Search for the cell housing the specified text and yield its [X, Y] center coordinate. 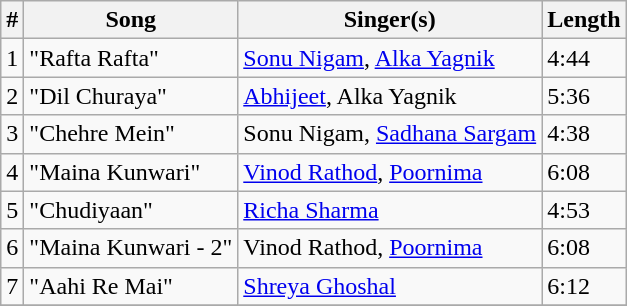
1 [12, 58]
"Rafta Rafta" [131, 58]
4 [12, 172]
5:36 [584, 96]
4:44 [584, 58]
Sonu Nigam, Alka Yagnik [390, 58]
Richa Sharma [390, 210]
7 [12, 286]
"Chehre Mein" [131, 134]
Shreya Ghoshal [390, 286]
6 [12, 248]
3 [12, 134]
5 [12, 210]
# [12, 20]
"Dil Churaya" [131, 96]
Singer(s) [390, 20]
"Chudiyaan" [131, 210]
Length [584, 20]
Song [131, 20]
6:12 [584, 286]
"Aahi Re Mai" [131, 286]
"Maina Kunwari - 2" [131, 248]
4:53 [584, 210]
4:38 [584, 134]
"Maina Kunwari" [131, 172]
Abhijeet, Alka Yagnik [390, 96]
Sonu Nigam, Sadhana Sargam [390, 134]
2 [12, 96]
